Determine the [x, y] coordinate at the center of the cell enclosing the given text.  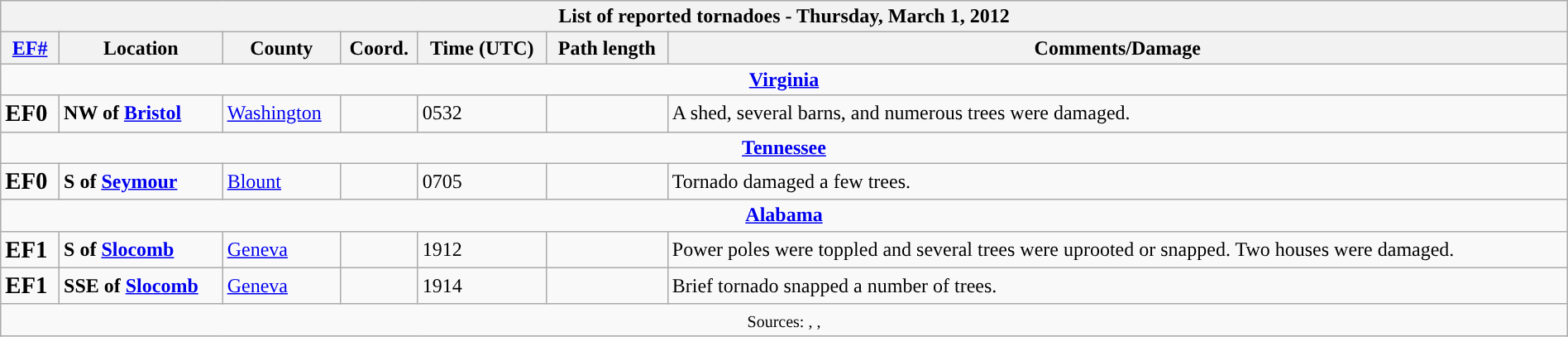
Sources: , , [784, 320]
Brief tornado snapped a number of trees. [1117, 286]
Blount [281, 181]
Washington [281, 113]
Power poles were toppled and several trees were uprooted or snapped. Two houses were damaged. [1117, 249]
Alabama [784, 215]
A shed, several barns, and numerous trees were damaged. [1117, 113]
Comments/Damage [1117, 48]
Path length [607, 48]
Tennessee [784, 147]
Location [141, 48]
NW of Bristol [141, 113]
S of Slocomb [141, 249]
1914 [481, 286]
0705 [481, 181]
1912 [481, 249]
SSE of Slocomb [141, 286]
Time (UTC) [481, 48]
EF# [30, 48]
S of Seymour [141, 181]
County [281, 48]
List of reported tornadoes - Thursday, March 1, 2012 [784, 17]
Coord. [379, 48]
Tornado damaged a few trees. [1117, 181]
Virginia [784, 79]
0532 [481, 113]
